From the cell containing the given text, extract its center point as (x, y) coordinate. 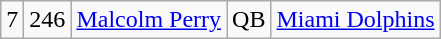
Malcolm Perry (149, 20)
246 (48, 20)
QB (249, 20)
7 (12, 20)
Miami Dolphins (356, 20)
